Identify which cell holds the provided text, then report its [x, y] central coordinate. 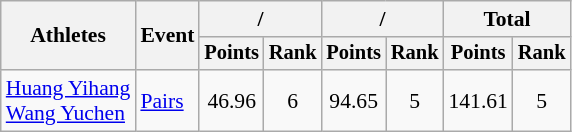
94.65 [353, 100]
6 [293, 100]
Total [506, 19]
Pairs [167, 100]
141.61 [478, 100]
46.96 [231, 100]
Huang YihangWang Yuchen [68, 100]
Athletes [68, 36]
Event [167, 36]
